Detect which cell encompasses the target text, then output its [X, Y] center coordinate. 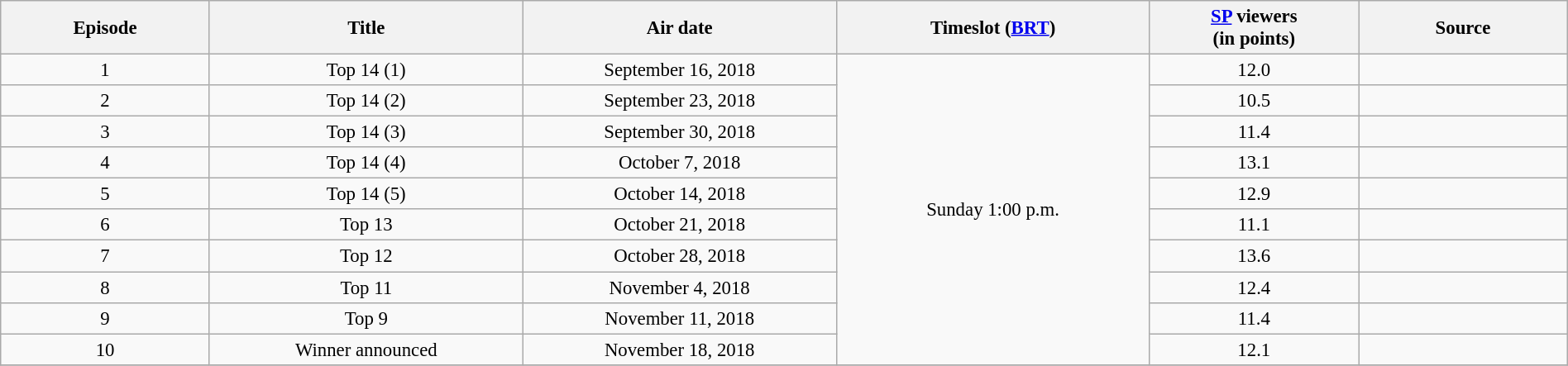
September 23, 2018 [680, 101]
11.1 [1254, 226]
2 [106, 101]
September 16, 2018 [680, 70]
8 [106, 288]
12.9 [1254, 194]
October 21, 2018 [680, 226]
3 [106, 132]
Top 14 (3) [366, 132]
Top 14 (1) [366, 70]
12.1 [1254, 349]
Top 12 [366, 256]
Title [366, 28]
7 [106, 256]
4 [106, 163]
6 [106, 226]
Top 9 [366, 318]
Source [1464, 28]
October 7, 2018 [680, 163]
October 28, 2018 [680, 256]
13.1 [1254, 163]
13.6 [1254, 256]
Air date [680, 28]
10 [106, 349]
Top 14 (2) [366, 101]
5 [106, 194]
Top 11 [366, 288]
9 [106, 318]
October 14, 2018 [680, 194]
Sunday 1:00 p.m. [992, 210]
Winner announced [366, 349]
Timeslot (BRT) [992, 28]
Top 14 (4) [366, 163]
Episode [106, 28]
November 4, 2018 [680, 288]
10.5 [1254, 101]
1 [106, 70]
12.4 [1254, 288]
September 30, 2018 [680, 132]
Top 14 (5) [366, 194]
12.0 [1254, 70]
SP viewers(in points) [1254, 28]
November 18, 2018 [680, 349]
Top 13 [366, 226]
November 11, 2018 [680, 318]
